Search for the cell housing the specified text and yield its [x, y] center coordinate. 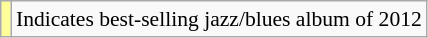
Indicates best-selling jazz/blues album of 2012 [219, 19]
